Pinpoint the cell where the given text exists, returning its [x, y] midpoint coordinate. 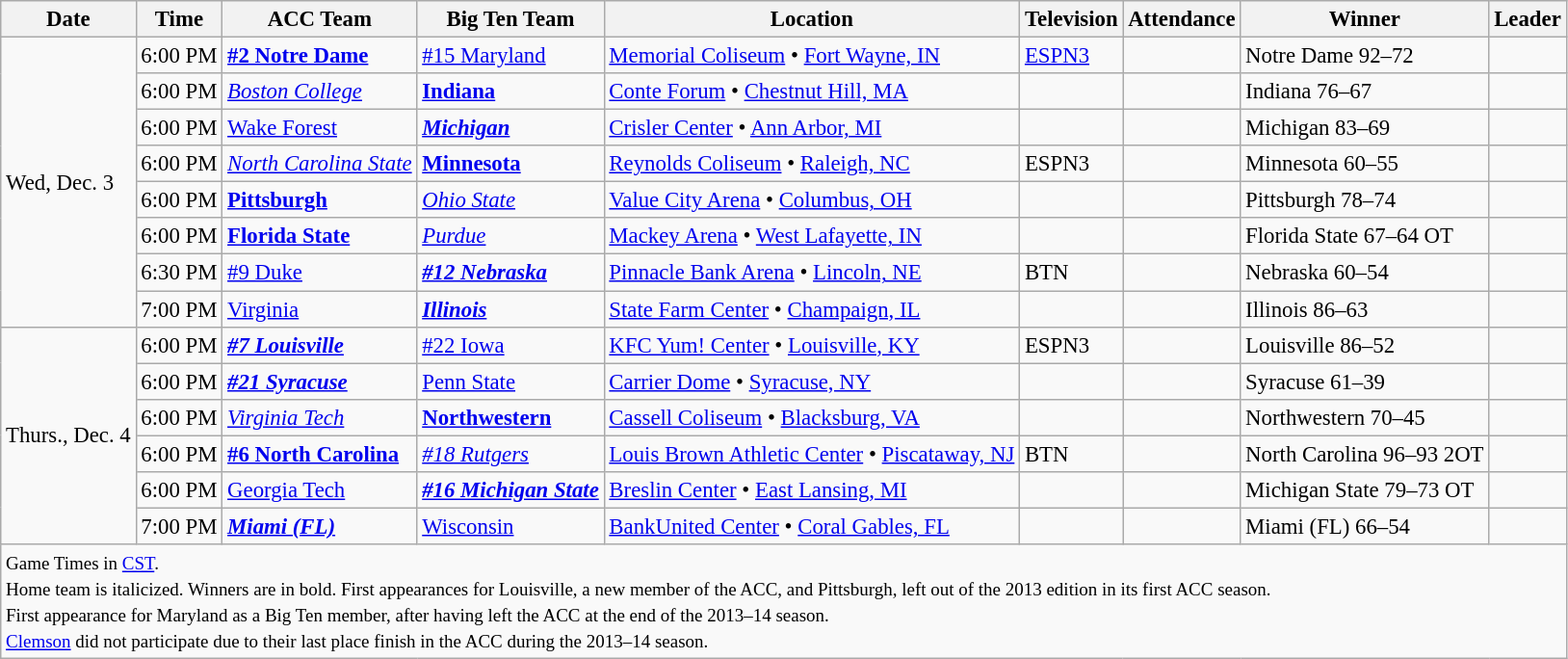
Illinois [510, 309]
Northwestern 70–45 [1365, 417]
Miami (FL) 66–54 [1365, 526]
#18 Rutgers [510, 454]
Syracuse 61–39 [1365, 382]
Wed, Dec. 3 [68, 183]
Memorial Coliseum • Fort Wayne, IN [812, 56]
Thurs., Dec. 4 [68, 435]
Crisler Center • Ann Arbor, MI [812, 128]
Pittsburgh 78–74 [1365, 200]
#12 Nebraska [510, 273]
Northwestern [510, 417]
Attendance [1182, 19]
Indiana [510, 92]
Virginia Tech [320, 417]
Location [812, 19]
#22 Iowa [510, 345]
ACC Team [320, 19]
Winner [1365, 19]
North Carolina 96–93 2OT [1365, 454]
Reynolds Coliseum • Raleigh, NC [812, 164]
Time [179, 19]
Pittsburgh [320, 200]
Illinois 86–63 [1365, 309]
Big Ten Team [510, 19]
Minnesota [510, 164]
Boston College [320, 92]
Ohio State [510, 200]
Minnesota 60–55 [1365, 164]
Indiana 76–67 [1365, 92]
Louis Brown Athletic Center • Piscataway, NJ [812, 454]
Georgia Tech [320, 490]
Cassell Coliseum • Blacksburg, VA [812, 417]
Penn State [510, 382]
State Farm Center • Champaign, IL [812, 309]
Notre Dame 92–72 [1365, 56]
Florida State 67–64 OT [1365, 236]
Television [1071, 19]
Breslin Center • East Lansing, MI [812, 490]
Mackey Arena • West Lafayette, IN [812, 236]
Carrier Dome • Syracuse, NY [812, 382]
Nebraska 60–54 [1365, 273]
Leader [1528, 19]
#9 Duke [320, 273]
Miami (FL) [320, 526]
Michigan [510, 128]
Pinnacle Bank Arena • Lincoln, NE [812, 273]
North Carolina State [320, 164]
Value City Arena • Columbus, OH [812, 200]
Michigan 83–69 [1365, 128]
Virginia [320, 309]
#6 North Carolina [320, 454]
Wisconsin [510, 526]
#15 Maryland [510, 56]
Michigan State 79–73 OT [1365, 490]
Florida State [320, 236]
Louisville 86–52 [1365, 345]
Date [68, 19]
KFC Yum! Center • Louisville, KY [812, 345]
#2 Notre Dame [320, 56]
BankUnited Center • Coral Gables, FL [812, 526]
6:30 PM [179, 273]
Conte Forum • Chestnut Hill, MA [812, 92]
Wake Forest [320, 128]
Purdue [510, 236]
#7 Louisville [320, 345]
#21 Syracuse [320, 382]
#16 Michigan State [510, 490]
